Identify which cell holds the provided text, then report its (X, Y) central coordinate. 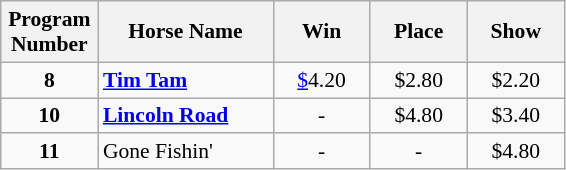
$4.20 (322, 80)
Program Number (50, 32)
Win (322, 32)
Tim Tam (186, 80)
Lincoln Road (186, 116)
$2.20 (516, 80)
Show (516, 32)
$2.80 (418, 80)
Horse Name (186, 32)
$3.40 (516, 116)
10 (50, 116)
Gone Fishin' (186, 152)
8 (50, 80)
Place (418, 32)
11 (50, 152)
